Search for the cell housing the specified text and yield its (X, Y) center coordinate. 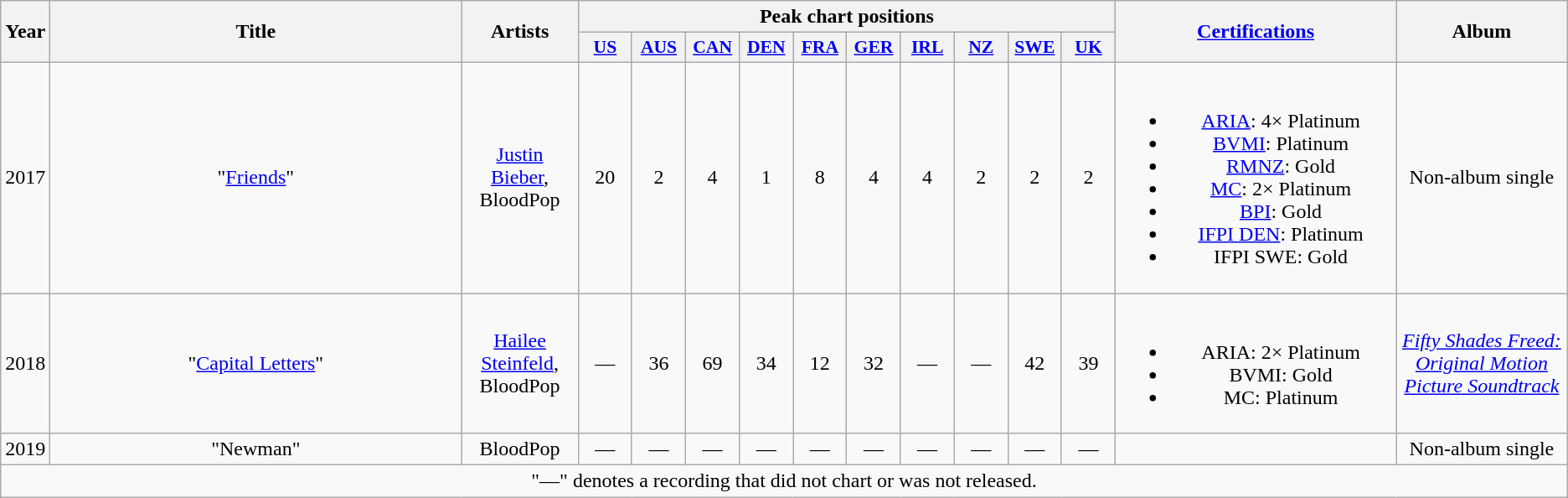
AUS (658, 48)
42 (1034, 364)
"Newman" (256, 449)
Hailee Steinfeld, BloodPop (519, 364)
39 (1088, 364)
Peak chart positions (846, 17)
BloodPop (519, 449)
36 (658, 364)
34 (766, 364)
GER (874, 48)
2017 (25, 178)
"Capital Letters" (256, 364)
2019 (25, 449)
1 (766, 178)
CAN (713, 48)
NZ (981, 48)
8 (820, 178)
Fifty Shades Freed: Original Motion Picture Soundtrack (1483, 364)
FRA (820, 48)
Certifications (1256, 32)
US (605, 48)
IRL (927, 48)
"—" denotes a recording that did not chart or was not released. (784, 481)
12 (820, 364)
69 (713, 364)
2018 (25, 364)
Justin Bieber, BloodPop (519, 178)
UK (1088, 48)
Album (1483, 32)
20 (605, 178)
DEN (766, 48)
ARIA: 4× PlatinumBVMI: PlatinumRMNZ: GoldMC: 2× PlatinumBPI: GoldIFPI DEN: PlatinumIFPI SWE: Gold (1256, 178)
Artists (519, 32)
"Friends" (256, 178)
Year (25, 32)
ARIA: 2× PlatinumBVMI: GoldMC: Platinum (1256, 364)
Title (256, 32)
32 (874, 364)
SWE (1034, 48)
